Return (X, Y) of the center of cell containing provided text 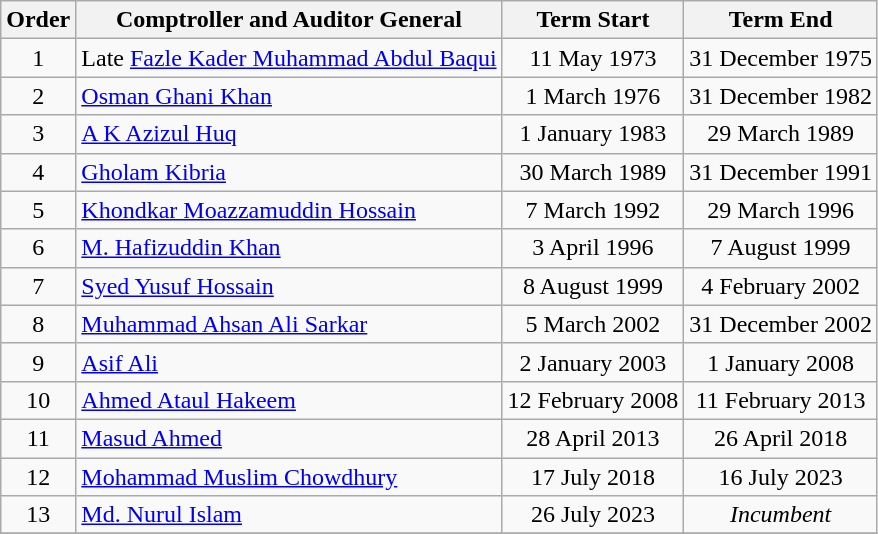
Ahmed Ataul Hakeem (289, 400)
9 (38, 362)
13 (38, 515)
Masud Ahmed (289, 438)
31 December 1975 (781, 58)
M. Hafizuddin Khan (289, 248)
11 February 2013 (781, 400)
28 April 2013 (593, 438)
1 January 2008 (781, 362)
Muhammad Ahsan Ali Sarkar (289, 324)
Incumbent (781, 515)
5 (38, 210)
6 (38, 248)
Mohammad Muslim Chowdhury (289, 477)
3 April 1996 (593, 248)
Comptroller and Auditor General (289, 20)
Asif Ali (289, 362)
30 March 1989 (593, 172)
Syed Yusuf Hossain (289, 286)
16 July 2023 (781, 477)
29 March 1996 (781, 210)
4 February 2002 (781, 286)
29 March 1989 (781, 134)
1 January 1983 (593, 134)
17 July 2018 (593, 477)
26 July 2023 (593, 515)
26 April 2018 (781, 438)
A K Azizul Huq (289, 134)
Gholam Kibria (289, 172)
3 (38, 134)
10 (38, 400)
Md. Nurul Islam (289, 515)
31 December 1991 (781, 172)
Order (38, 20)
7 August 1999 (781, 248)
7 (38, 286)
11 May 1973 (593, 58)
Term End (781, 20)
2 January 2003 (593, 362)
Osman Ghani Khan (289, 96)
5 March 2002 (593, 324)
1 (38, 58)
7 March 1992 (593, 210)
2 (38, 96)
12 February 2008 (593, 400)
11 (38, 438)
Khondkar Moazzamuddin Hossain (289, 210)
Term Start (593, 20)
Late Fazle Kader Muhammad Abdul Baqui (289, 58)
12 (38, 477)
31 December 1982 (781, 96)
4 (38, 172)
31 December 2002 (781, 324)
8 August 1999 (593, 286)
8 (38, 324)
1 March 1976 (593, 96)
